Return [X, Y] of the center of cell containing provided text 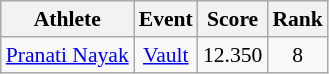
Vault [166, 55]
8 [298, 55]
Event [166, 19]
12.350 [232, 55]
Athlete [68, 19]
Score [232, 19]
Rank [298, 19]
Pranati Nayak [68, 55]
